Pinpoint the cell where the given text exists, returning its (X, Y) midpoint coordinate. 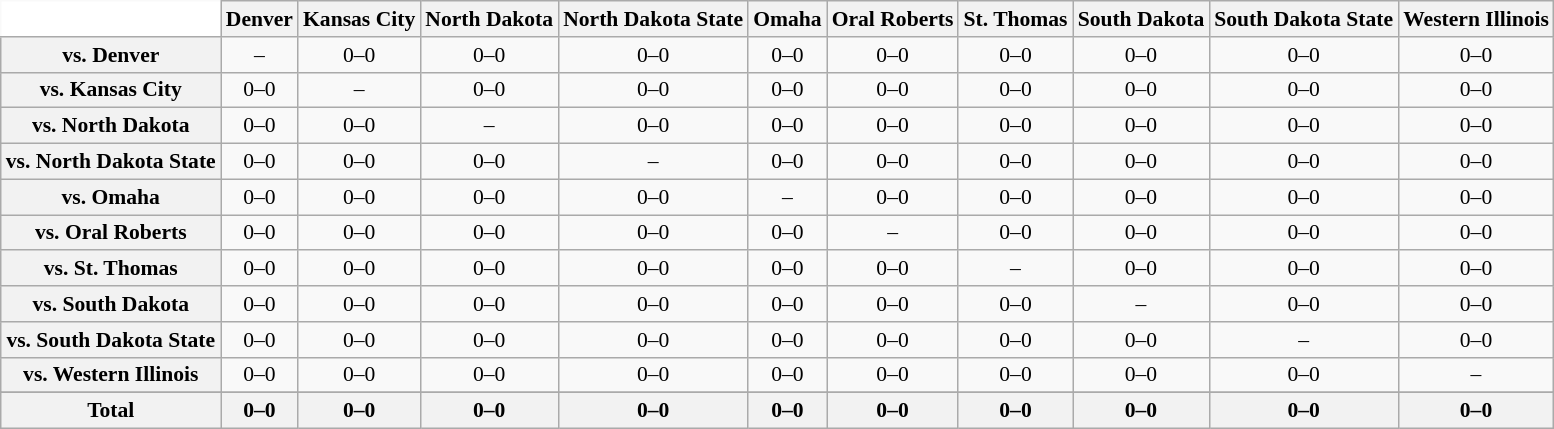
Kansas City (359, 19)
South Dakota State (1304, 19)
vs. Omaha (111, 197)
vs. Kansas City (111, 90)
North Dakota State (653, 19)
St. Thomas (1015, 19)
vs. North Dakota (111, 126)
Western Illinois (1476, 19)
Oral Roberts (893, 19)
vs. Denver (111, 55)
North Dakota (489, 19)
vs. North Dakota State (111, 162)
vs. St. Thomas (111, 269)
Omaha (787, 19)
vs. South Dakota (111, 304)
Denver (260, 19)
vs. Western Illinois (111, 375)
vs. South Dakota State (111, 340)
vs. Oral Roberts (111, 233)
South Dakota (1142, 19)
Total (111, 411)
